Output the [x, y] coordinate of the center of the cell containing the given text.  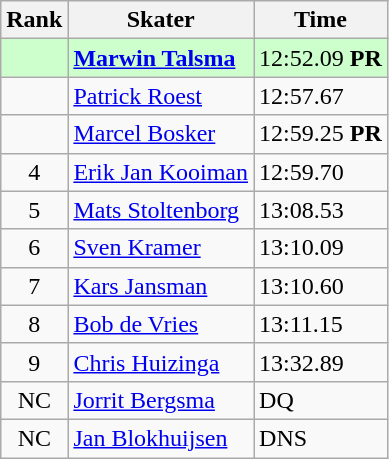
4 [34, 172]
Kars Jansman [161, 286]
Jorrit Bergsma [161, 400]
DNS [321, 438]
Marcel Bosker [161, 134]
Jan Blokhuijsen [161, 438]
7 [34, 286]
12:59.70 [321, 172]
Erik Jan Kooiman [161, 172]
13:11.15 [321, 324]
13:10.60 [321, 286]
6 [34, 248]
Patrick Roest [161, 96]
8 [34, 324]
12:57.67 [321, 96]
12:52.09 PR [321, 58]
Marwin Talsma [161, 58]
Chris Huizinga [161, 362]
9 [34, 362]
Bob de Vries [161, 324]
13:10.09 [321, 248]
Skater [161, 20]
13:08.53 [321, 210]
13:32.89 [321, 362]
DQ [321, 400]
5 [34, 210]
Time [321, 20]
Mats Stoltenborg [161, 210]
Sven Kramer [161, 248]
12:59.25 PR [321, 134]
Rank [34, 20]
